Locate the cell with the specified text and output its [X, Y] center coordinate. 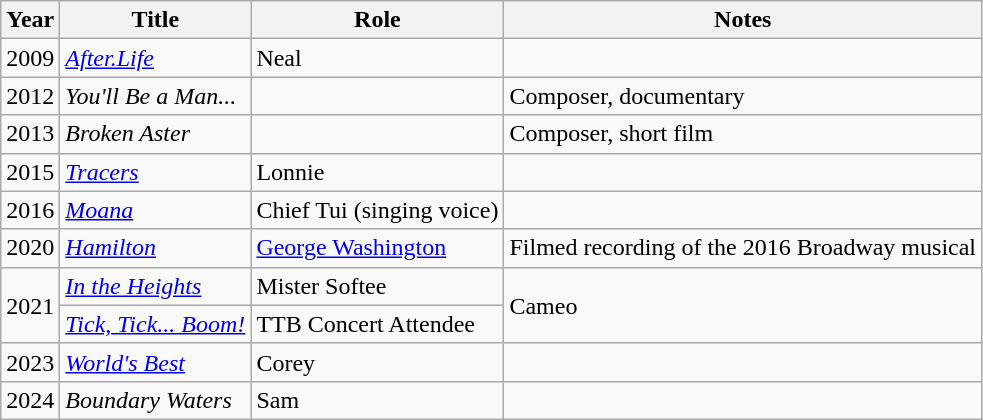
Title [156, 20]
George Washington [378, 248]
World's Best [156, 362]
2015 [30, 172]
Lonnie [378, 172]
Composer, short film [743, 134]
Filmed recording of the 2016 Broadway musical [743, 248]
After.Life [156, 58]
Boundary Waters [156, 400]
2023 [30, 362]
Sam [378, 400]
Mister Softee [378, 286]
In the Heights [156, 286]
Cameo [743, 305]
2016 [30, 210]
Chief Tui (singing voice) [378, 210]
Broken Aster [156, 134]
2021 [30, 305]
2020 [30, 248]
Tracers [156, 172]
2013 [30, 134]
Moana [156, 210]
Notes [743, 20]
Tick, Tick... Boom! [156, 324]
2024 [30, 400]
Role [378, 20]
Corey [378, 362]
Neal [378, 58]
Composer, documentary [743, 96]
You'll Be a Man... [156, 96]
Year [30, 20]
TTB Concert Attendee [378, 324]
2012 [30, 96]
Hamilton [156, 248]
2009 [30, 58]
